Determine the [X, Y] coordinate at the center of the cell enclosing the given text.  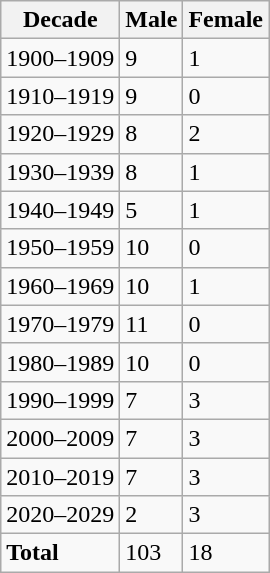
1950–1959 [60, 248]
18 [226, 553]
Decade [60, 20]
1990–1999 [60, 400]
Female [226, 20]
1910–1919 [60, 96]
1930–1939 [60, 172]
1920–1929 [60, 134]
2010–2019 [60, 477]
2000–2009 [60, 438]
5 [152, 210]
1960–1969 [60, 286]
11 [152, 324]
1900–1909 [60, 58]
1940–1949 [60, 210]
2020–2029 [60, 515]
1970–1979 [60, 324]
1980–1989 [60, 362]
Total [60, 553]
Male [152, 20]
103 [152, 553]
